From the cell containing the given text, extract its center point as [x, y] coordinate. 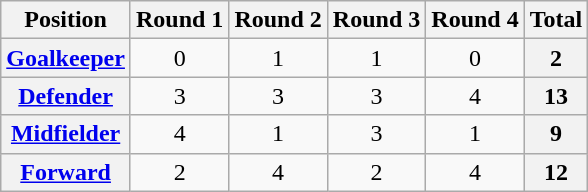
Midfielder [66, 134]
Defender [66, 96]
Round 3 [376, 20]
Forward [66, 172]
Round 2 [278, 20]
13 [556, 96]
Round 1 [179, 20]
Total [556, 20]
Round 4 [475, 20]
9 [556, 134]
Position [66, 20]
12 [556, 172]
Goalkeeper [66, 58]
